Find where the given text appears and provide that cell's center as (X, Y) coordinate. 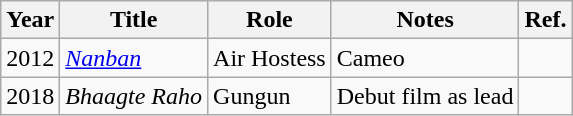
Nanban (134, 58)
Role (270, 20)
2018 (30, 96)
Gungun (270, 96)
Notes (425, 20)
Ref. (546, 20)
Debut film as lead (425, 96)
Bhaagte Raho (134, 96)
2012 (30, 58)
Title (134, 20)
Air Hostess (270, 58)
Year (30, 20)
Cameo (425, 58)
